Search for the cell housing the specified text and yield its [x, y] center coordinate. 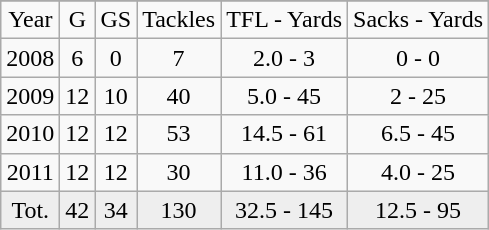
4.0 - 25 [418, 172]
53 [179, 134]
0 - 0 [418, 58]
G [78, 20]
2011 [30, 172]
GS [116, 20]
TFL - Yards [284, 20]
6 [78, 58]
Tackles [179, 20]
2010 [30, 134]
32.5 - 145 [284, 210]
12.5 - 95 [418, 210]
11.0 - 36 [284, 172]
2 - 25 [418, 96]
130 [179, 210]
2008 [30, 58]
5.0 - 45 [284, 96]
Tot. [30, 210]
30 [179, 172]
7 [179, 58]
6.5 - 45 [418, 134]
Sacks - Yards [418, 20]
2009 [30, 96]
40 [179, 96]
Year [30, 20]
10 [116, 96]
2.0 - 3 [284, 58]
34 [116, 210]
42 [78, 210]
0 [116, 58]
14.5 - 61 [284, 134]
